Identify which cell holds the provided text, then report its (x, y) central coordinate. 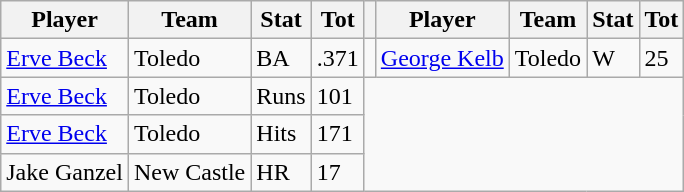
George Kelb (442, 58)
W (613, 58)
101 (338, 96)
.371 (338, 58)
HR (281, 172)
17 (338, 172)
25 (662, 58)
New Castle (189, 172)
Runs (281, 96)
BA (281, 58)
Jake Ganzel (65, 172)
171 (338, 134)
Hits (281, 134)
